Determine the (X, Y) coordinate at the center of the cell enclosing the given text.  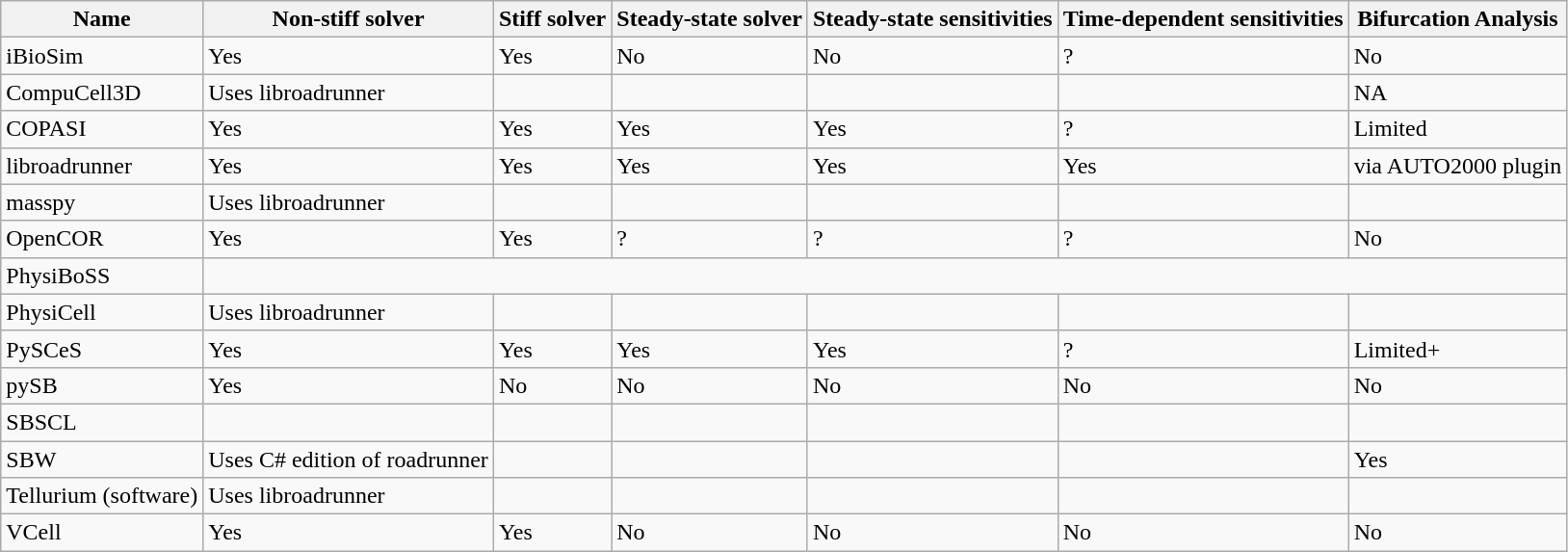
COPASI (102, 129)
libroadrunner (102, 166)
NA (1458, 92)
Stiff solver (552, 19)
Limited+ (1458, 349)
via AUTO2000 plugin (1458, 166)
Tellurium (software) (102, 496)
Limited (1458, 129)
Non-stiff solver (349, 19)
SBSCL (102, 422)
SBW (102, 460)
PhysiCell (102, 312)
Uses C# edition of roadrunner (349, 460)
iBioSim (102, 56)
masspy (102, 202)
OpenCOR (102, 239)
Steady-state solver (710, 19)
VCell (102, 533)
PhysiBoSS (102, 276)
Steady-state sensitivities (932, 19)
Bifurcation Analysis (1458, 19)
Time-dependent sensitivities (1203, 19)
Name (102, 19)
PySCeS (102, 349)
pySB (102, 385)
CompuCell3D (102, 92)
